For the text-containing cell, return its midpoint in (X, Y) coordinate format. 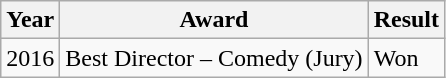
Award (214, 20)
Result (406, 20)
Year (30, 20)
Won (406, 58)
Best Director – Comedy (Jury) (214, 58)
2016 (30, 58)
